Output the (X, Y) coordinate of the center of the cell containing the given text.  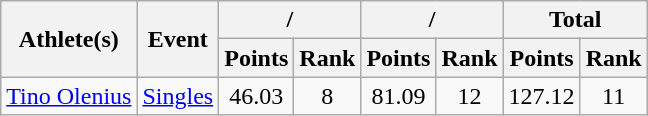
12 (470, 96)
11 (614, 96)
46.03 (256, 96)
Event (178, 39)
Total (575, 20)
8 (328, 96)
127.12 (542, 96)
81.09 (398, 96)
Athlete(s) (69, 39)
Singles (178, 96)
Tino Olenius (69, 96)
